Determine the (X, Y) coordinate at the center of the cell enclosing the given text.  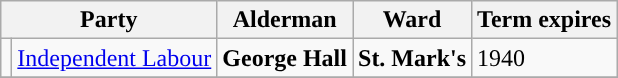
Alderman (285, 20)
Independent Labour (114, 58)
1940 (544, 58)
Ward (412, 20)
Party (109, 20)
St. Mark's (412, 58)
Term expires (544, 20)
George Hall (285, 58)
